Capture the cell that displays the provided text and extract its (x, y) central coordinate. 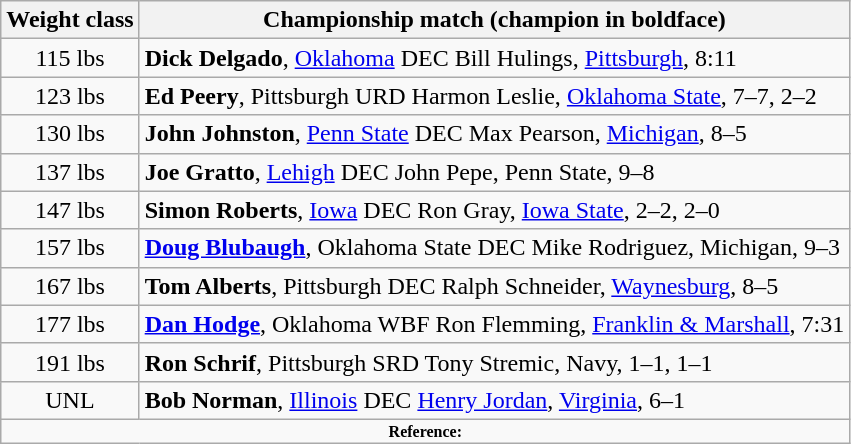
Bob Norman, Illinois DEC Henry Jordan, Virginia, 6–1 (494, 400)
Championship match (champion in boldface) (494, 20)
Dan Hodge, Oklahoma WBF Ron Flemming, Franklin & Marshall, 7:31 (494, 324)
137 lbs (70, 172)
Simon Roberts, Iowa DEC Ron Gray, Iowa State, 2–2, 2–0 (494, 210)
Ed Peery, Pittsburgh URD Harmon Leslie, Oklahoma State, 7–7, 2–2 (494, 96)
Doug Blubaugh, Oklahoma State DEC Mike Rodriguez, Michigan, 9–3 (494, 248)
John Johnston, Penn State DEC Max Pearson, Michigan, 8–5 (494, 134)
Dick Delgado, Oklahoma DEC Bill Hulings, Pittsburgh, 8:11 (494, 58)
177 lbs (70, 324)
167 lbs (70, 286)
157 lbs (70, 248)
115 lbs (70, 58)
130 lbs (70, 134)
Weight class (70, 20)
Joe Gratto, Lehigh DEC John Pepe, Penn State, 9–8 (494, 172)
123 lbs (70, 96)
191 lbs (70, 362)
Tom Alberts, Pittsburgh DEC Ralph Schneider, Waynesburg, 8–5 (494, 286)
Reference: (426, 431)
UNL (70, 400)
Ron Schrif, Pittsburgh SRD Tony Stremic, Navy, 1–1, 1–1 (494, 362)
147 lbs (70, 210)
